Search for the cell housing the specified text and yield its (x, y) center coordinate. 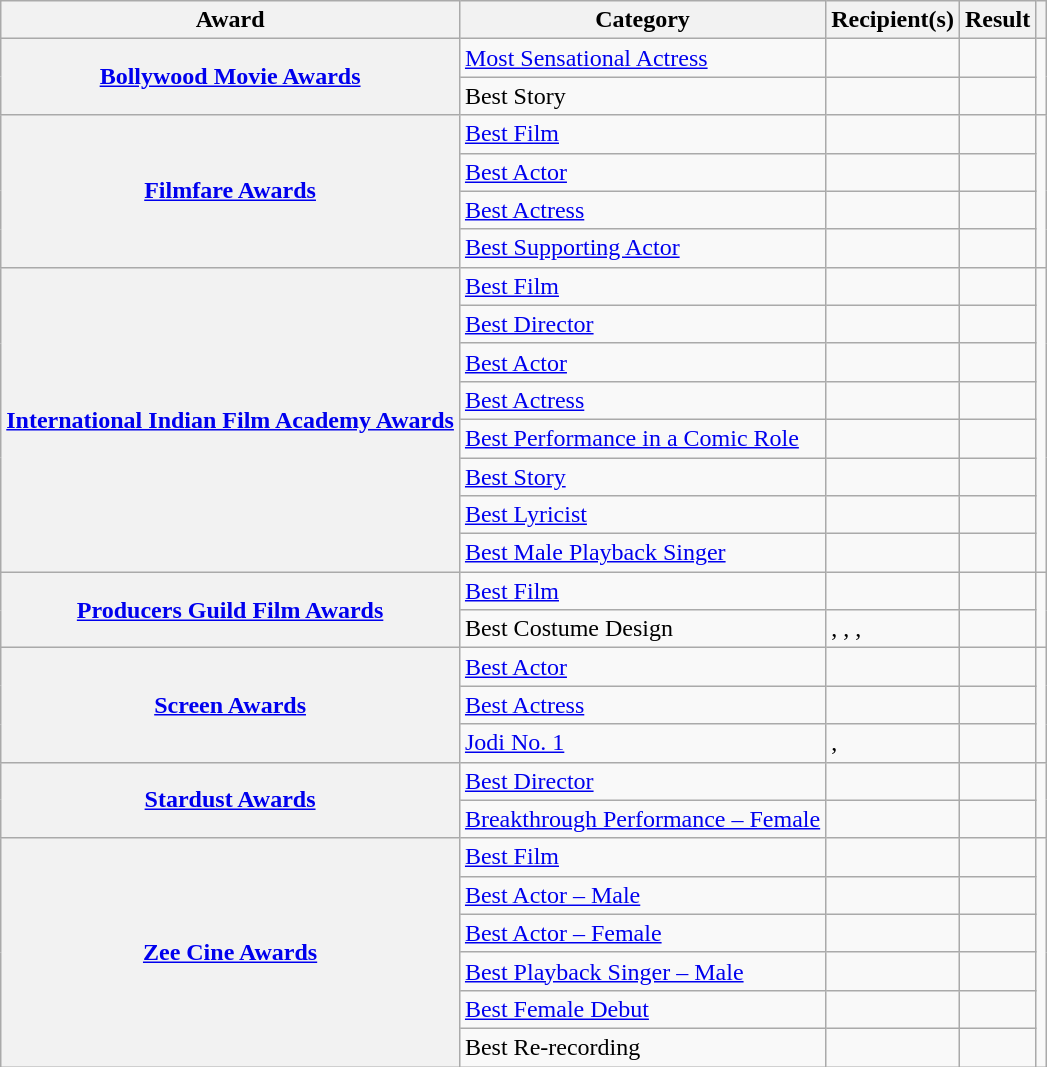
Breakthrough Performance – Female (642, 819)
Result (997, 20)
Best Male Playback Singer (642, 553)
Best Re-recording (642, 1047)
Recipient(s) (893, 20)
Zee Cine Awards (230, 952)
Bollywood Movie Awards (230, 77)
Best Female Debut (642, 1009)
Jodi No. 1 (642, 743)
Filmfare Awards (230, 191)
Producers Guild Film Awards (230, 610)
Best Playback Singer – Male (642, 971)
International Indian Film Academy Awards (230, 419)
Best Costume Design (642, 629)
Award (230, 20)
, , , (893, 629)
, (893, 743)
Best Actor – Female (642, 933)
Best Performance in a Comic Role (642, 438)
Most Sensational Actress (642, 58)
Stardust Awards (230, 800)
Best Supporting Actor (642, 248)
Category (642, 20)
Best Lyricist (642, 515)
Screen Awards (230, 705)
Best Actor – Male (642, 895)
